Return the (X, Y) coordinate for the center point of the cell that contains the specified text.  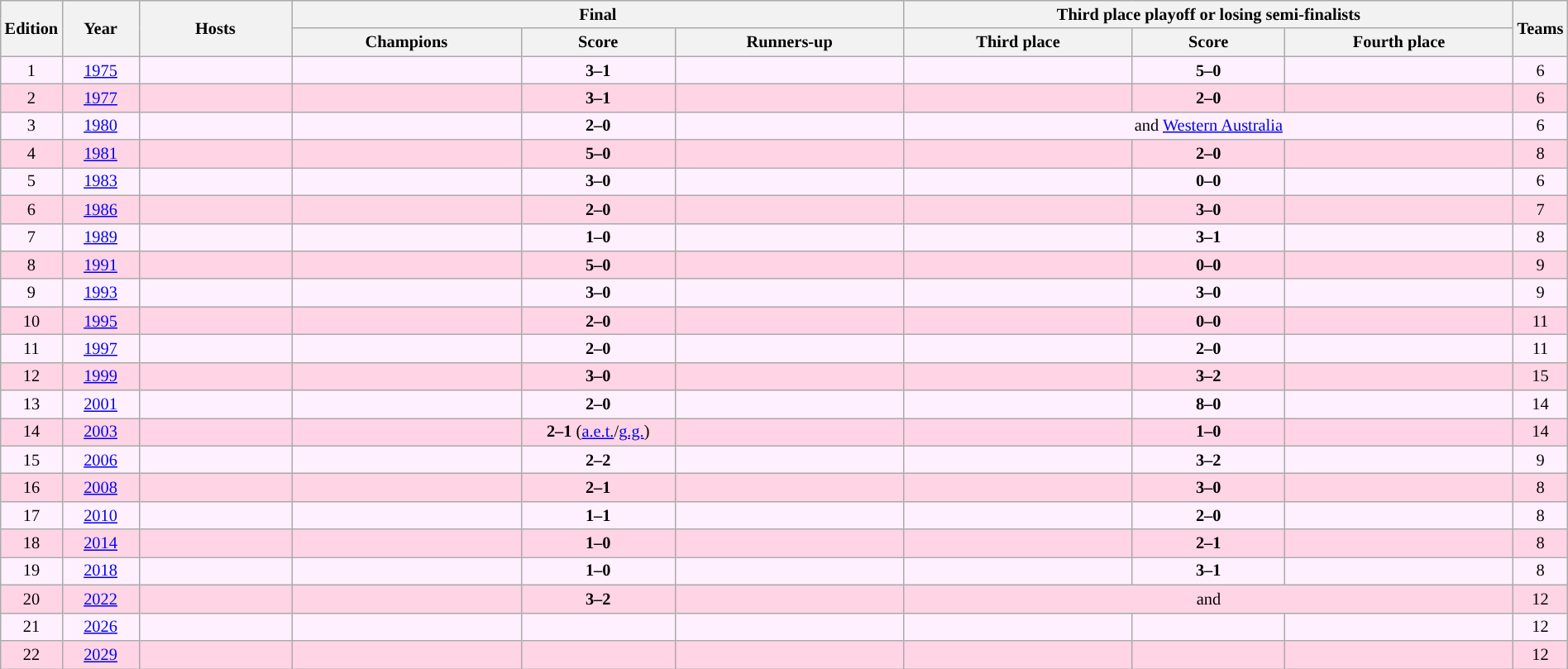
8–0 (1209, 404)
1993 (101, 293)
17 (31, 515)
1975 (101, 70)
2010 (101, 515)
10 (31, 321)
Year (101, 28)
2001 (101, 404)
Third place playoff or losing semi-finalists (1209, 14)
3 (31, 126)
Champions (407, 42)
1997 (101, 348)
1989 (101, 237)
1991 (101, 265)
1 (31, 70)
1981 (101, 154)
1977 (101, 98)
20 (31, 599)
1980 (101, 126)
2029 (101, 654)
Edition (31, 28)
2006 (101, 460)
2–2 (598, 460)
1986 (101, 209)
2014 (101, 543)
2–1 (a.e.t./g.g.) (598, 432)
18 (31, 543)
1–1 (598, 515)
1995 (101, 321)
2022 (101, 599)
and (1209, 599)
13 (31, 404)
19 (31, 571)
Third place (1018, 42)
2003 (101, 432)
5 (31, 181)
1983 (101, 181)
2018 (101, 571)
Fourth place (1398, 42)
Hosts (215, 28)
and Western Australia (1209, 126)
Teams (1541, 28)
22 (31, 654)
2 (31, 98)
Runners-up (789, 42)
16 (31, 487)
Final (599, 14)
21 (31, 627)
1999 (101, 376)
2008 (101, 487)
4 (31, 154)
2026 (101, 627)
